Find where the given text appears and provide that cell's center as [X, Y] coordinate. 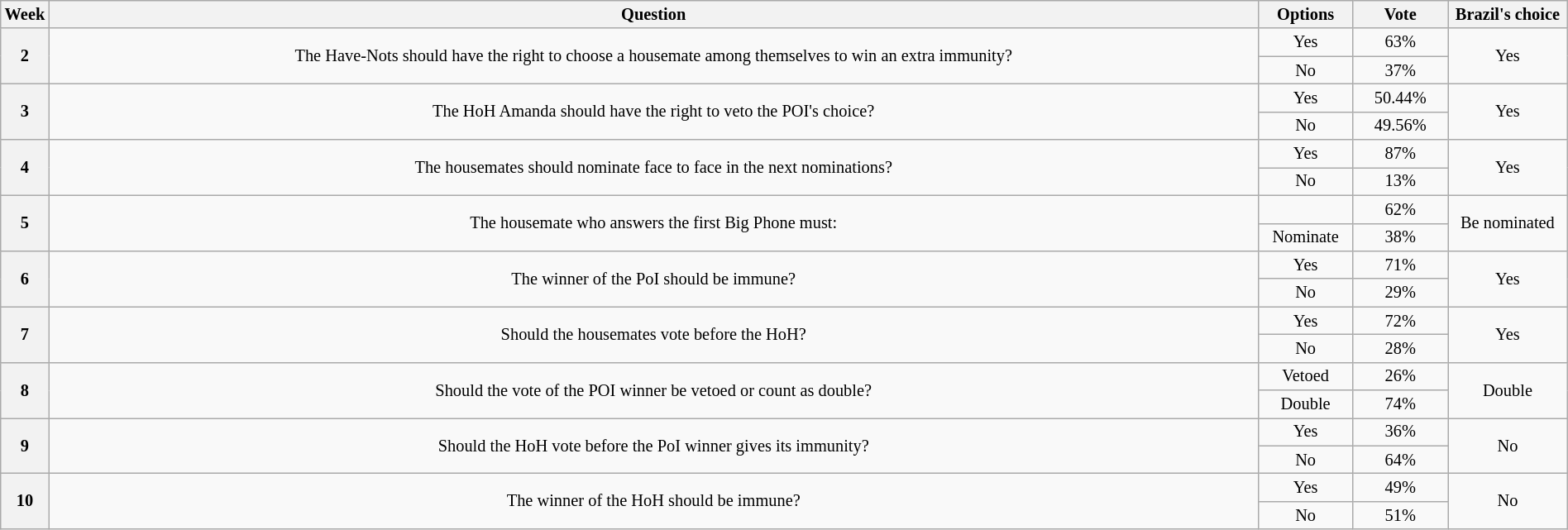
13% [1401, 181]
71% [1401, 265]
3 [25, 111]
87% [1401, 154]
38% [1401, 237]
9 [25, 445]
Week [25, 14]
The winner of the HoH should be immune? [653, 501]
26% [1401, 376]
74% [1401, 404]
Question [653, 14]
4 [25, 167]
Vetoed [1305, 376]
The HoH Amanda should have the right to veto the POI's choice? [653, 111]
49.56% [1401, 126]
The housemates should nominate face to face in the next nominations? [653, 167]
The winner of the PoI should be immune? [653, 278]
Be nominated [1508, 223]
The housemate who answers the first Big Phone must: [653, 223]
62% [1401, 209]
Nominate [1305, 237]
49% [1401, 487]
Brazil's choice [1508, 14]
50.44% [1401, 98]
5 [25, 223]
Should the housemates vote before the HoH? [653, 334]
36% [1401, 432]
Vote [1401, 14]
The Have-Nots should have the right to choose a housemate among themselves to win an extra immunity? [653, 56]
10 [25, 501]
63% [1401, 42]
6 [25, 278]
Should the HoH vote before the PoI winner gives its immunity? [653, 445]
Options [1305, 14]
72% [1401, 321]
64% [1401, 460]
7 [25, 334]
Should the vote of the POI winner be vetoed or count as double? [653, 390]
29% [1401, 293]
8 [25, 390]
2 [25, 56]
37% [1401, 70]
28% [1401, 348]
51% [1401, 515]
